Output the (x, y) coordinate of the center of the cell containing the given text.  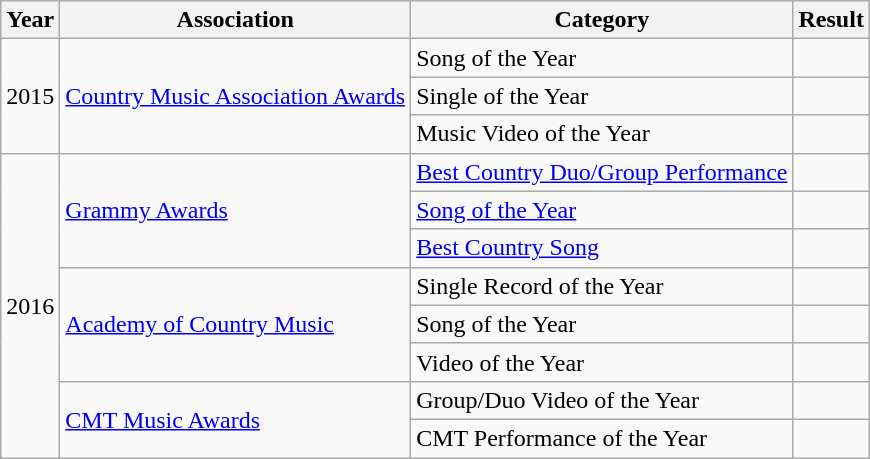
Best Country Duo/Group Performance (602, 172)
CMT Performance of the Year (602, 438)
2015 (30, 96)
Group/Duo Video of the Year (602, 400)
Video of the Year (602, 362)
Category (602, 20)
Music Video of the Year (602, 134)
Grammy Awards (236, 210)
Country Music Association Awards (236, 96)
Single Record of the Year (602, 286)
Single of the Year (602, 96)
CMT Music Awards (236, 419)
Best Country Song (602, 248)
Academy of Country Music (236, 324)
Association (236, 20)
Result (831, 20)
2016 (30, 305)
Year (30, 20)
